Determine the [X, Y] coordinate at the center of the cell enclosing the given text.  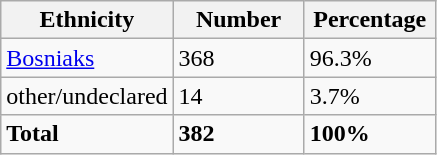
Percentage [370, 20]
382 [238, 134]
Bosniaks [87, 58]
14 [238, 96]
100% [370, 134]
3.7% [370, 96]
Total [87, 134]
other/undeclared [87, 96]
96.3% [370, 58]
Number [238, 20]
368 [238, 58]
Ethnicity [87, 20]
